Capture the cell that displays the provided text and extract its (x, y) central coordinate. 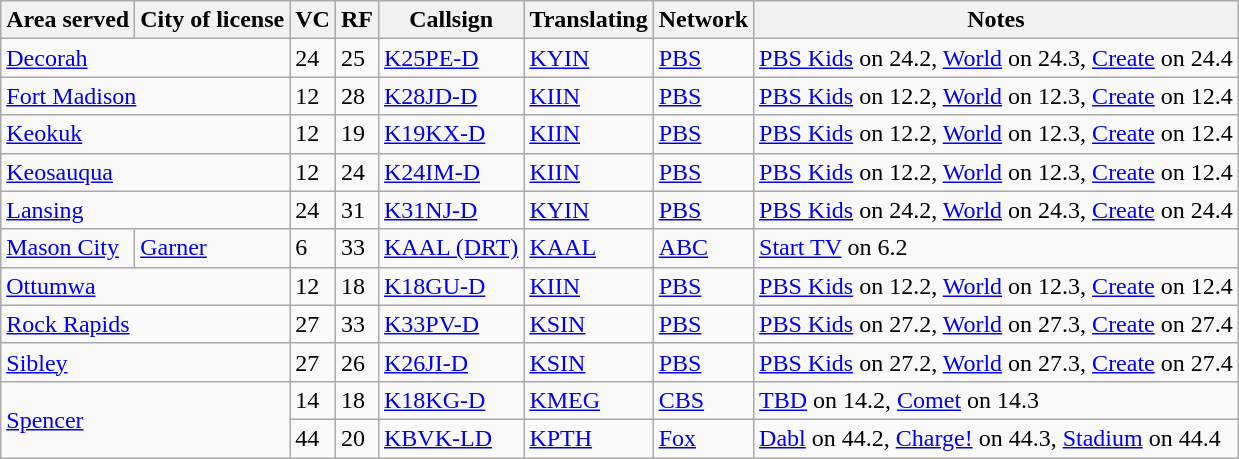
Translating (588, 20)
Keokuk (146, 134)
K28JD-D (450, 96)
6 (313, 248)
Fort Madison (146, 96)
44 (313, 438)
KAAL (DRT) (450, 248)
Decorah (146, 58)
19 (356, 134)
TBD on 14.2, Comet on 14.3 (996, 400)
KAAL (588, 248)
Garner (212, 248)
ABC (703, 248)
KPTH (588, 438)
Mason City (68, 248)
Notes (996, 20)
Callsign (450, 20)
Dabl on 44.2, Charge! on 44.3, Stadium on 44.4 (996, 438)
Ottumwa (146, 286)
K26JI-D (450, 362)
City of license (212, 20)
VC (313, 20)
K33PV-D (450, 324)
25 (356, 58)
Lansing (146, 210)
Rock Rapids (146, 324)
Spencer (146, 419)
26 (356, 362)
20 (356, 438)
K18GU-D (450, 286)
31 (356, 210)
Start TV on 6.2 (996, 248)
K25PE-D (450, 58)
KBVK-LD (450, 438)
Network (703, 20)
K19KX-D (450, 134)
Fox (703, 438)
14 (313, 400)
Area served (68, 20)
Keosauqua (146, 172)
28 (356, 96)
RF (356, 20)
K31NJ-D (450, 210)
CBS (703, 400)
Sibley (146, 362)
K18KG-D (450, 400)
KMEG (588, 400)
K24IM-D (450, 172)
